From the cell containing the given text, extract its center point as [X, Y] coordinate. 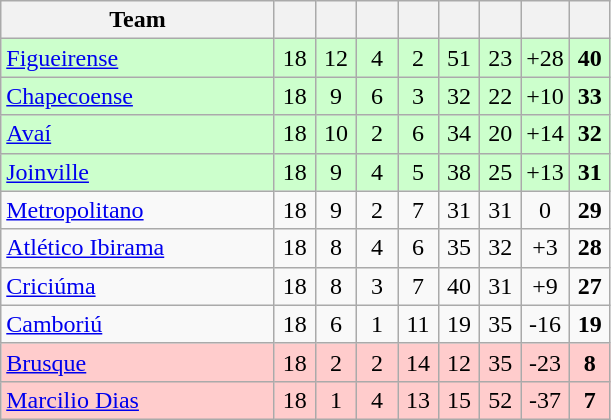
Figueirense [138, 58]
-16 [546, 324]
Marcilio Dias [138, 400]
27 [590, 286]
51 [460, 58]
+14 [546, 134]
+3 [546, 248]
13 [418, 400]
Joinville [138, 172]
Atlético Ibirama [138, 248]
-23 [546, 362]
Metropolitano [138, 210]
5 [418, 172]
Avaí [138, 134]
52 [500, 400]
22 [500, 96]
-37 [546, 400]
23 [500, 58]
+9 [546, 286]
+13 [546, 172]
Chapecoense [138, 96]
29 [590, 210]
0 [546, 210]
10 [336, 134]
+10 [546, 96]
Criciúma [138, 286]
11 [418, 324]
28 [590, 248]
20 [500, 134]
33 [590, 96]
+28 [546, 58]
14 [418, 362]
34 [460, 134]
Team [138, 20]
25 [500, 172]
Brusque [138, 362]
38 [460, 172]
15 [460, 400]
Camboriú [138, 324]
